Scan for the cell matching the given text and deliver its [X, Y] coordinate at center. 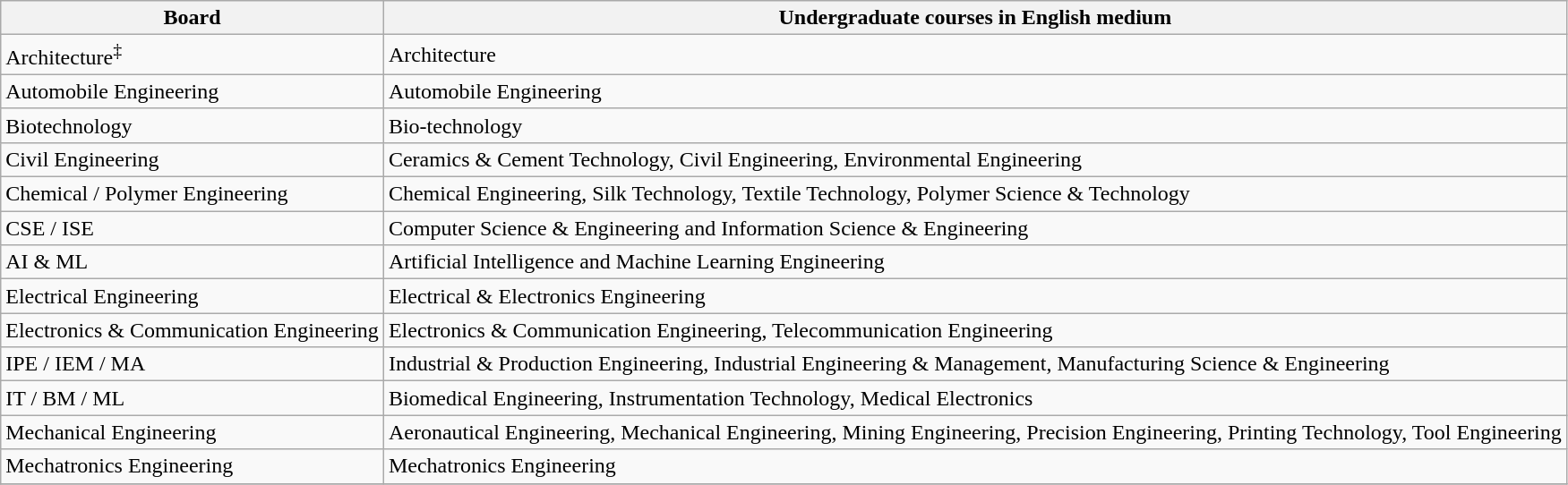
Chemical / Polymer Engineering [193, 194]
Bio-technology [974, 125]
CSE / ISE [193, 228]
Chemical Engineering, Silk Technology, Textile Technology, Polymer Science & Technology [974, 194]
Architecture [974, 55]
Mechanical Engineering [193, 432]
Undergraduate courses in English medium [974, 18]
Ceramics & Cement Technology, Civil Engineering, Environmental Engineering [974, 159]
Industrial & Production Engineering, Industrial Engineering & Management, Manufacturing Science & Engineering [974, 364]
Aeronautical Engineering, Mechanical Engineering, Mining Engineering, Precision Engineering, Printing Technology, Tool Engineering [974, 432]
Electronics & Communication Engineering, Telecommunication Engineering [974, 330]
IPE / IEM / MA [193, 364]
Electronics & Communication Engineering [193, 330]
Civil Engineering [193, 159]
Biotechnology [193, 125]
Artificial Intelligence and Machine Learning Engineering [974, 262]
Board [193, 18]
Electrical Engineering [193, 296]
AI & ML [193, 262]
Architecture‡ [193, 55]
IT / BM / ML [193, 398]
Biomedical Engineering, Instrumentation Technology, Medical Electronics [974, 398]
Computer Science & Engineering and Information Science & Engineering [974, 228]
Electrical & Electronics Engineering [974, 296]
